Pinpoint the cell where the given text exists, returning its (X, Y) midpoint coordinate. 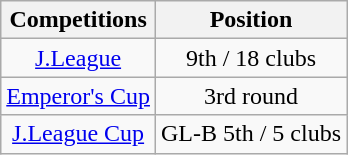
J.League (78, 58)
J.League Cup (78, 134)
Emperor's Cup (78, 96)
Position (250, 20)
Competitions (78, 20)
3rd round (250, 96)
9th / 18 clubs (250, 58)
GL-B 5th / 5 clubs (250, 134)
